Scan for the cell matching the given text and deliver its (x, y) coordinate at center. 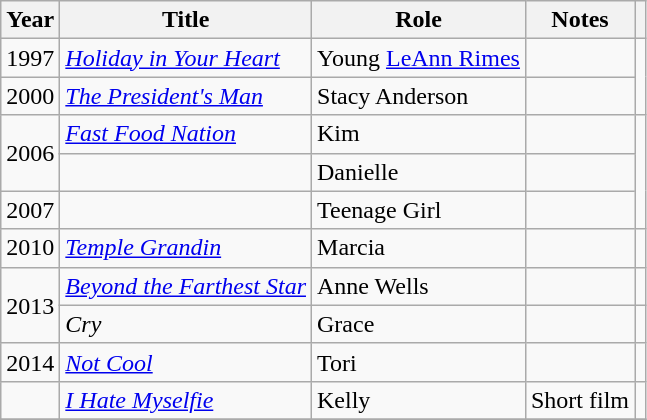
2014 (30, 362)
2007 (30, 210)
Fast Food Nation (186, 134)
2006 (30, 153)
Not Cool (186, 362)
Teenage Girl (419, 210)
Grace (419, 324)
Marcia (419, 248)
Cry (186, 324)
Kelly (419, 400)
2013 (30, 305)
Stacy Anderson (419, 96)
Tori (419, 362)
Role (419, 20)
I Hate Myselfie (186, 400)
Temple Grandin (186, 248)
Beyond the Farthest Star (186, 286)
Danielle (419, 172)
2010 (30, 248)
Anne Wells (419, 286)
Short film (580, 400)
Kim (419, 134)
2000 (30, 96)
Notes (580, 20)
Year (30, 20)
Title (186, 20)
Young LeAnn Rimes (419, 58)
Holiday in Your Heart (186, 58)
1997 (30, 58)
The President's Man (186, 96)
